From the cell containing the given text, extract its center point as [x, y] coordinate. 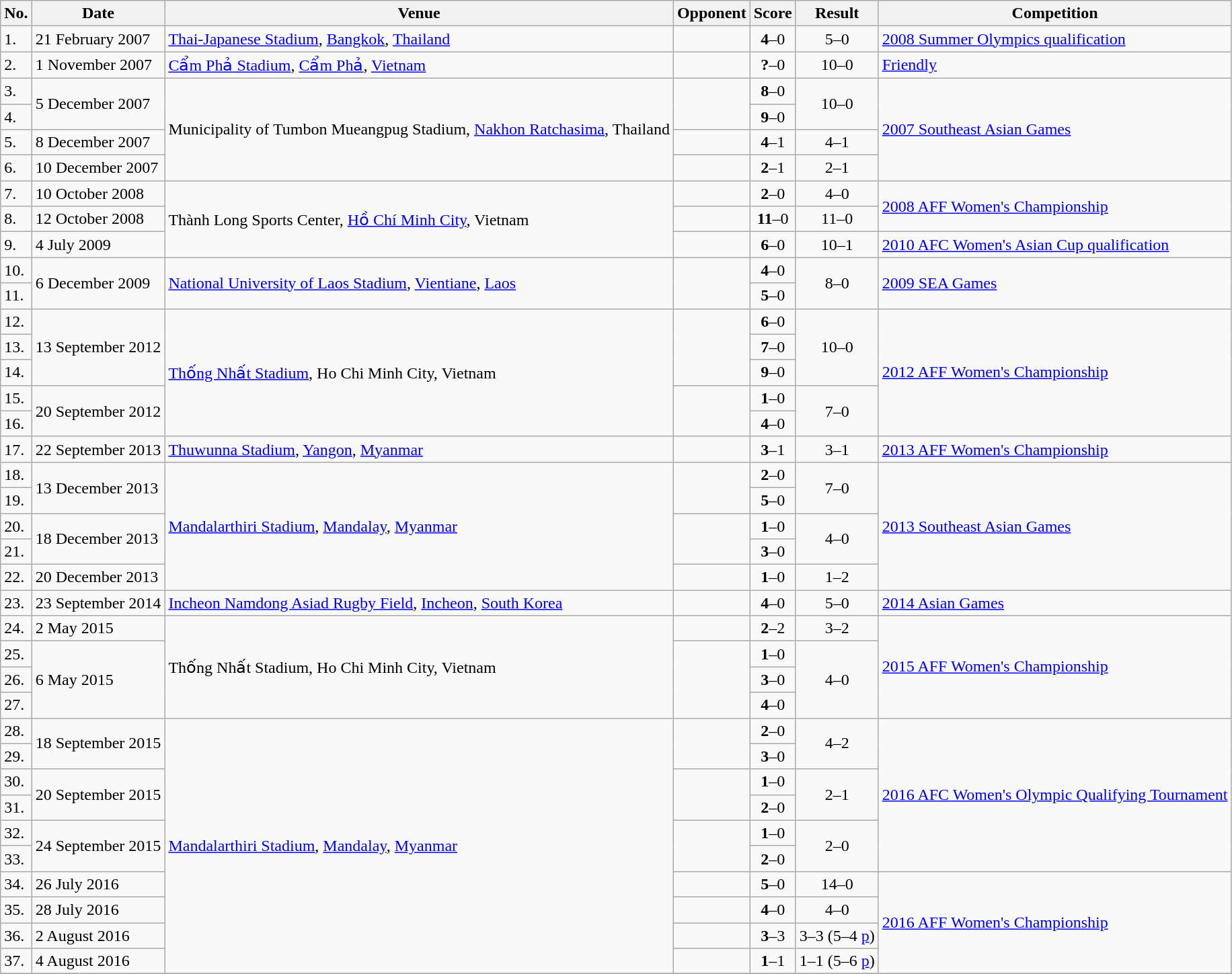
Competition [1054, 13]
15. [16, 398]
Thai-Japanese Stadium, Bangkok, Thailand [420, 39]
Cẩm Phả Stadium, Cẩm Phả, Vietnam [420, 65]
2–2 [773, 628]
6 May 2015 [98, 680]
9. [16, 245]
4. [16, 116]
2009 SEA Games [1054, 283]
20 September 2015 [98, 795]
26 July 2016 [98, 884]
4 July 2009 [98, 245]
17. [16, 449]
2008 AFF Women's Championship [1054, 206]
29. [16, 756]
20 December 2013 [98, 577]
2014 Asian Games [1054, 603]
2016 AFC Women's Olympic Qualifying Tournament [1054, 795]
8. [16, 219]
2. [16, 65]
6 December 2009 [98, 283]
2013 Southeast Asian Games [1054, 526]
18. [16, 475]
2012 AFF Women's Championship [1054, 372]
28 July 2016 [98, 909]
2013 AFF Women's Championship [1054, 449]
36. [16, 935]
31. [16, 807]
10. [16, 270]
14. [16, 372]
Score [773, 13]
1–2 [837, 577]
32. [16, 833]
34. [16, 884]
25. [16, 654]
23 September 2014 [98, 603]
21 February 2007 [98, 39]
National University of Laos Stadium, Vientiane, Laos [420, 283]
7. [16, 194]
16. [16, 423]
1. [16, 39]
2007 Southeast Asian Games [1054, 129]
No. [16, 13]
4–2 [837, 743]
33. [16, 858]
10–1 [837, 245]
10 October 2008 [98, 194]
13 September 2012 [98, 347]
Incheon Namdong Asiad Rugby Field, Incheon, South Korea [420, 603]
?–0 [773, 65]
Thành Long Sports Center, Hồ Chí Minh City, Vietnam [420, 219]
4 August 2016 [98, 961]
6. [16, 168]
2 August 2016 [98, 935]
35. [16, 909]
1–1 [773, 961]
5. [16, 143]
3–2 [837, 628]
2008 Summer Olympics qualification [1054, 39]
14–0 [837, 884]
11. [16, 296]
3. [16, 91]
1 November 2007 [98, 65]
13 December 2013 [98, 487]
2016 AFF Women's Championship [1054, 922]
37. [16, 961]
22 September 2013 [98, 449]
22. [16, 577]
Opponent [711, 13]
13. [16, 347]
18 September 2015 [98, 743]
2010 AFC Women's Asian Cup qualification [1054, 245]
2 May 2015 [98, 628]
24. [16, 628]
Municipality of Tumbon Mueangpug Stadium, Nakhon Ratchasima, Thailand [420, 129]
Date [98, 13]
24 September 2015 [98, 846]
27. [16, 705]
21. [16, 552]
20. [16, 526]
12. [16, 321]
3–3 [773, 935]
28. [16, 731]
Friendly [1054, 65]
3–3 (5–4 p) [837, 935]
2015 AFF Women's Championship [1054, 667]
12 October 2008 [98, 219]
1–1 (5–6 p) [837, 961]
18 December 2013 [98, 539]
8 December 2007 [98, 143]
Result [837, 13]
19. [16, 500]
10 December 2007 [98, 168]
26. [16, 680]
20 September 2012 [98, 411]
Thuwunna Stadium, Yangon, Myanmar [420, 449]
30. [16, 782]
5 December 2007 [98, 104]
Venue [420, 13]
23. [16, 603]
